Provide the (X, Y) coordinate of the cell's center where the given text is located.  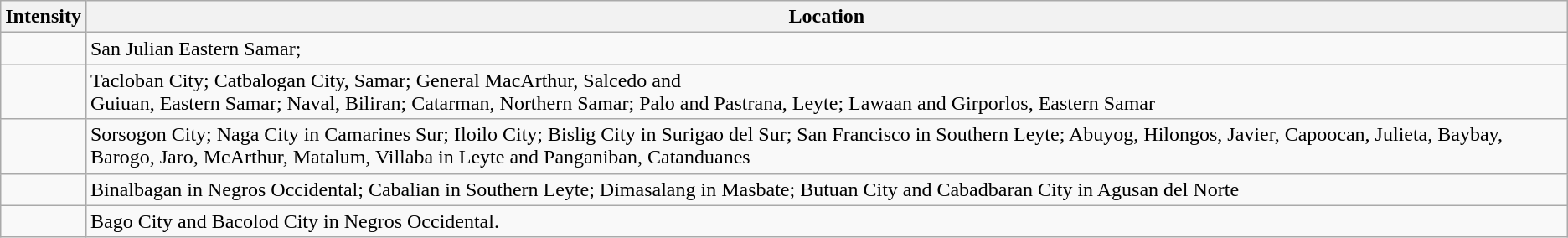
San Julian Eastern Samar; (826, 49)
Location (826, 17)
Binalbagan in Negros Occidental; Cabalian in Southern Leyte; Dimasalang in Masbate; Butuan City and Cabadbaran City in Agusan del Norte (826, 189)
Intensity (44, 17)
Bago City and Bacolod City in Negros Occidental. (826, 221)
